Search for the cell housing the specified text and yield its [x, y] center coordinate. 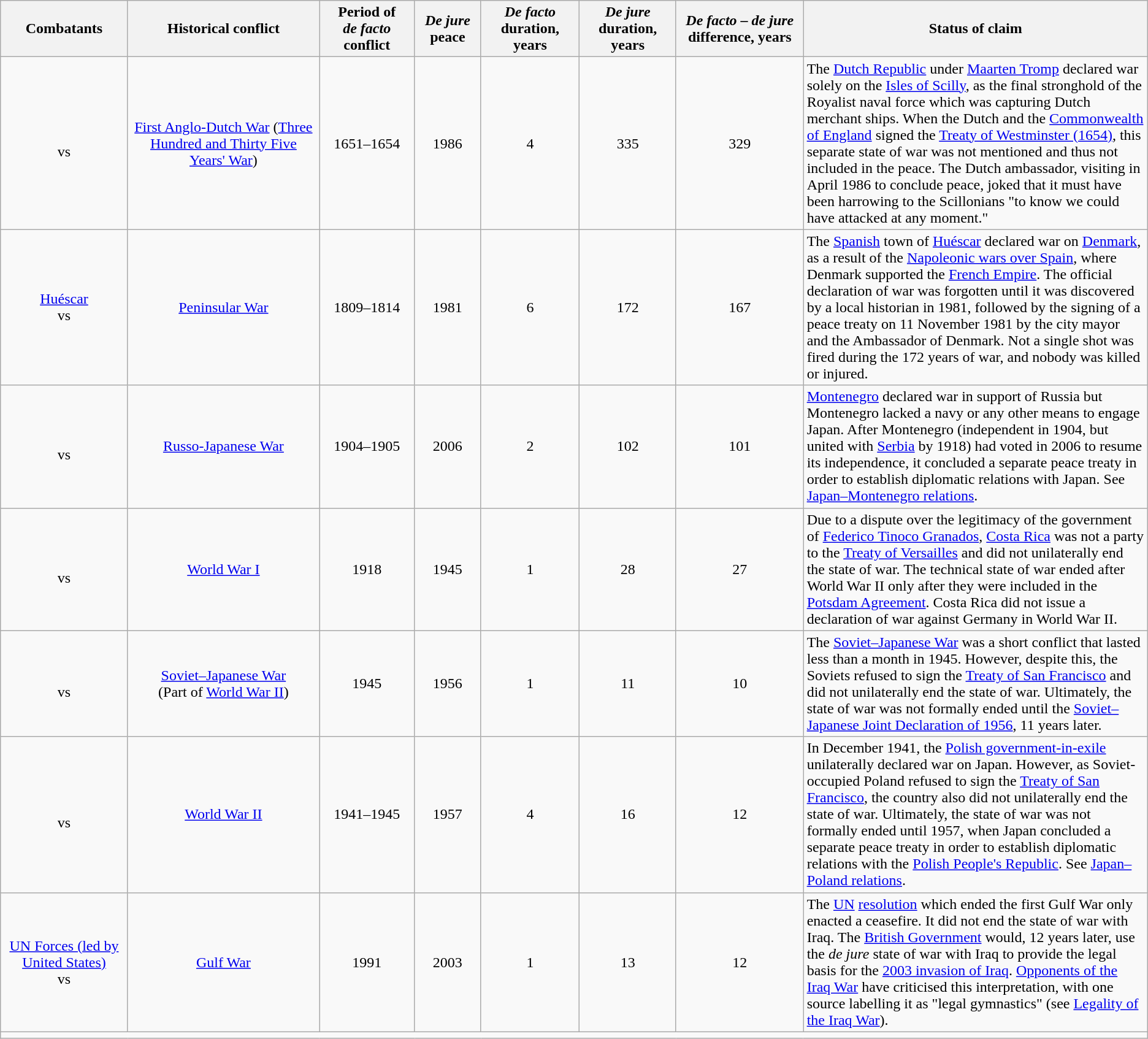
28 [628, 569]
2 [530, 447]
Russo-Japanese War [223, 447]
Peninsular War [223, 307]
1904–1905 [367, 447]
1918 [367, 569]
11 [628, 683]
6 [530, 307]
World War II [223, 815]
Gulf War [223, 962]
Period of de facto conflict [367, 29]
16 [628, 815]
27 [740, 569]
Status of claim [975, 29]
101 [740, 447]
De facto – de jure difference, years [740, 29]
Soviet–Japanese War(Part of World War II) [223, 683]
167 [740, 307]
10 [740, 683]
1809–1814 [367, 307]
De facto duration, years [530, 29]
329 [740, 144]
Historical conflict [223, 29]
De jure duration, years [628, 29]
335 [628, 144]
1941–1945 [367, 815]
102 [628, 447]
World War I [223, 569]
1957 [448, 815]
De jure peace [448, 29]
172 [628, 307]
1956 [448, 683]
1986 [448, 144]
13 [628, 962]
Huéscar vs [64, 307]
1991 [367, 962]
UN Forces (led by United States) vs [64, 962]
1651–1654 [367, 144]
Combatants [64, 29]
2006 [448, 447]
2003 [448, 962]
First Anglo-Dutch War (Three Hundred and Thirty Five Years' War) [223, 144]
1981 [448, 307]
